Capture the cell that displays the provided text and extract its [X, Y] central coordinate. 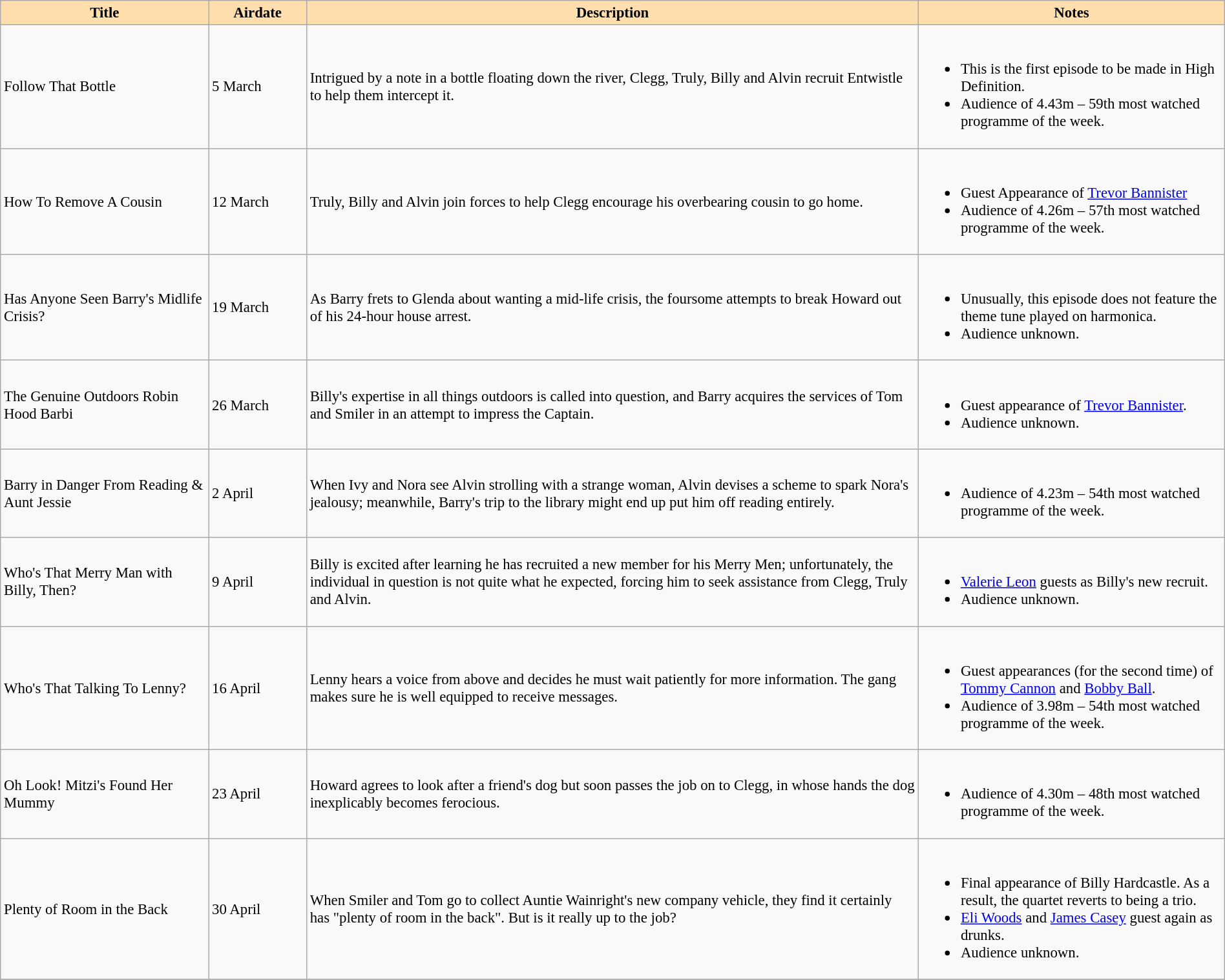
Lenny hears a voice from above and decides he must wait patiently for more information. The gang makes sure he is well equipped to receive messages. [612, 687]
How To Remove A Cousin [105, 202]
12 March [258, 202]
Guest appearance of Trevor Bannister.Audience unknown. [1072, 404]
26 March [258, 404]
Title [105, 13]
Who's That Merry Man with Billy, Then? [105, 581]
Guest Appearance of Trevor BannisterAudience of 4.26m – 57th most watched programme of the week. [1072, 202]
As Barry frets to Glenda about wanting a mid-life crisis, the foursome attempts to break Howard out of his 24-hour house arrest. [612, 308]
The Genuine Outdoors Robin Hood Barbi [105, 404]
Unusually, this episode does not feature the theme tune played on harmonica.Audience unknown. [1072, 308]
5 March [258, 87]
Plenty of Room in the Back [105, 909]
30 April [258, 909]
Oh Look! Mitzi's Found Her Mummy [105, 795]
Has Anyone Seen Barry's Midlife Crisis? [105, 308]
Notes [1072, 13]
Guest appearances (for the second time) of Tommy Cannon and Bobby Ball.Audience of 3.98m – 54th most watched programme of the week. [1072, 687]
Intrigued by a note in a bottle floating down the river, Clegg, Truly, Billy and Alvin recruit Entwistle to help them intercept it. [612, 87]
9 April [258, 581]
19 March [258, 308]
23 April [258, 795]
Follow That Bottle [105, 87]
16 April [258, 687]
Audience of 4.30m – 48th most watched programme of the week. [1072, 795]
Description [612, 13]
This is the first episode to be made in High Definition.Audience of 4.43m – 59th most watched programme of the week. [1072, 87]
2 April [258, 494]
Audience of 4.23m – 54th most watched programme of the week. [1072, 494]
Howard agrees to look after a friend's dog but soon passes the job on to Clegg, in whose hands the dog inexplicably becomes ferocious. [612, 795]
Truly, Billy and Alvin join forces to help Clegg encourage his overbearing cousin to go home. [612, 202]
Valerie Leon guests as Billy's new recruit.Audience unknown. [1072, 581]
Who's That Talking To Lenny? [105, 687]
Barry in Danger From Reading & Aunt Jessie [105, 494]
Airdate [258, 13]
